Return the (X, Y) coordinate for the center point of the cell that contains the specified text.  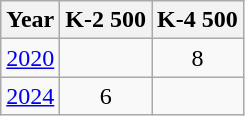
K-2 500 (106, 20)
Year (30, 20)
2024 (30, 96)
8 (198, 58)
2020 (30, 58)
6 (106, 96)
K-4 500 (198, 20)
